Capture the cell that displays the provided text and extract its [X, Y] central coordinate. 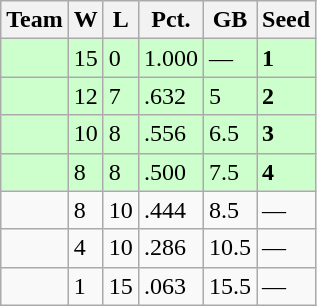
Team [35, 20]
Seed [286, 20]
.444 [170, 210]
1.000 [170, 58]
.556 [170, 134]
0 [120, 58]
.500 [170, 172]
.632 [170, 96]
7.5 [230, 172]
2 [286, 96]
5 [230, 96]
3 [286, 134]
7 [120, 96]
Pct. [170, 20]
GB [230, 20]
15.5 [230, 286]
12 [86, 96]
10.5 [230, 248]
.286 [170, 248]
6.5 [230, 134]
.063 [170, 286]
8.5 [230, 210]
L [120, 20]
W [86, 20]
